Provide the (x, y) coordinate of the cell's center where the given text is located.  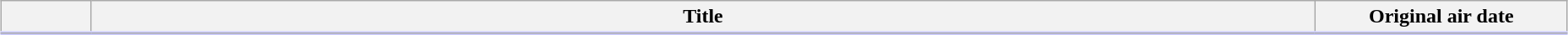
Original air date (1441, 17)
Title (703, 17)
